Detect which cell encompasses the target text, then output its (X, Y) center coordinate. 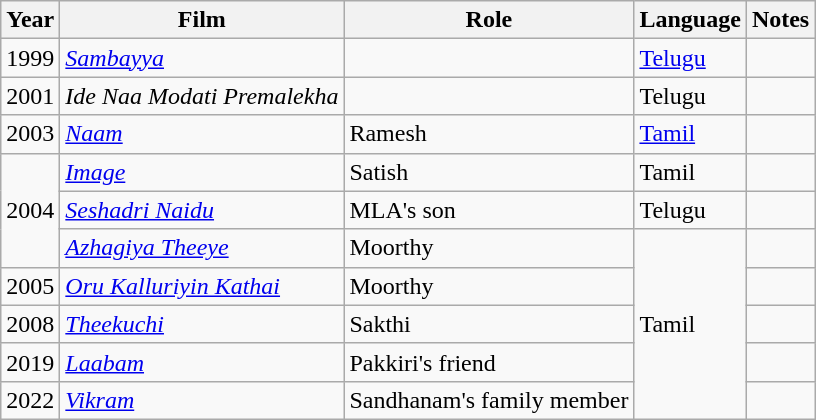
Sandhanam's family member (489, 400)
Ide Naa Modati Premalekha (202, 96)
Language (690, 20)
Sakthi (489, 324)
2005 (30, 286)
Seshadri Naidu (202, 210)
2004 (30, 210)
Ramesh (489, 134)
2022 (30, 400)
Theekuchi (202, 324)
1999 (30, 58)
Year (30, 20)
Film (202, 20)
2001 (30, 96)
MLA's son (489, 210)
Satish (489, 172)
Azhagiya Theeye (202, 248)
Image (202, 172)
2019 (30, 362)
Laabam (202, 362)
Notes (780, 20)
Oru Kalluriyin Kathai (202, 286)
Vikram (202, 400)
Sambayya (202, 58)
Pakkiri's friend (489, 362)
Role (489, 20)
Naam (202, 134)
2008 (30, 324)
2003 (30, 134)
